Provide the (X, Y) coordinate of the cell's center where the given text is located.  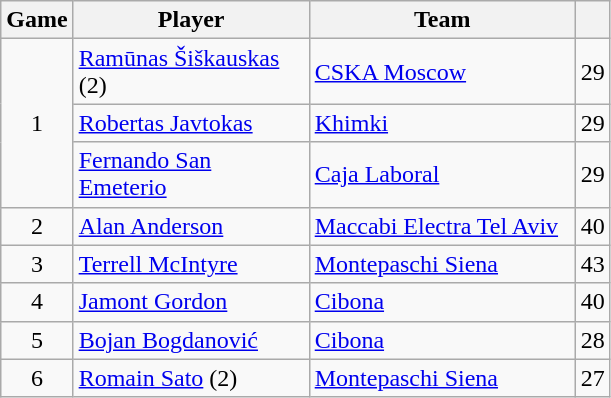
Team (442, 20)
1 (37, 123)
Fernando San Emeterio (191, 174)
27 (592, 378)
43 (592, 264)
28 (592, 340)
Robertas Javtokas (191, 123)
Ramūnas Šiškauskas (2) (191, 72)
CSKA Moscow (442, 72)
Jamont Gordon (191, 302)
Khimki (442, 123)
2 (37, 226)
Player (191, 20)
5 (37, 340)
4 (37, 302)
Caja Laboral (442, 174)
Game (37, 20)
Terrell McIntyre (191, 264)
Romain Sato (2) (191, 378)
Bojan Bogdanović (191, 340)
Maccabi Electra Tel Aviv (442, 226)
Alan Anderson (191, 226)
3 (37, 264)
6 (37, 378)
